Pinpoint the cell where the given text exists, returning its [X, Y] midpoint coordinate. 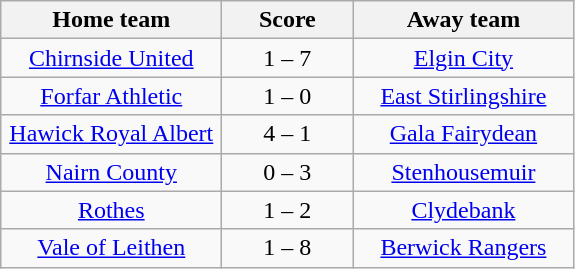
0 – 3 [288, 172]
Forfar Athletic [112, 96]
Nairn County [112, 172]
Score [288, 20]
Hawick Royal Albert [112, 134]
Chirnside United [112, 58]
1 – 8 [288, 248]
Stenhousemuir [464, 172]
1 – 7 [288, 58]
Clydebank [464, 210]
Elgin City [464, 58]
Home team [112, 20]
Berwick Rangers [464, 248]
Vale of Leithen [112, 248]
4 – 1 [288, 134]
1 – 2 [288, 210]
Rothes [112, 210]
1 – 0 [288, 96]
Away team [464, 20]
Gala Fairydean [464, 134]
East Stirlingshire [464, 96]
